Detect which cell encompasses the target text, then output its (x, y) center coordinate. 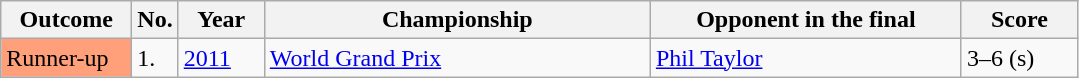
No. (155, 20)
2011 (221, 58)
3–6 (s) (1019, 58)
Outcome (66, 20)
World Grand Prix (457, 58)
1. (155, 58)
Runner-up (66, 58)
Opponent in the final (806, 20)
Championship (457, 20)
Score (1019, 20)
Phil Taylor (806, 58)
Year (221, 20)
